Return [X, Y] of the center of cell containing provided text 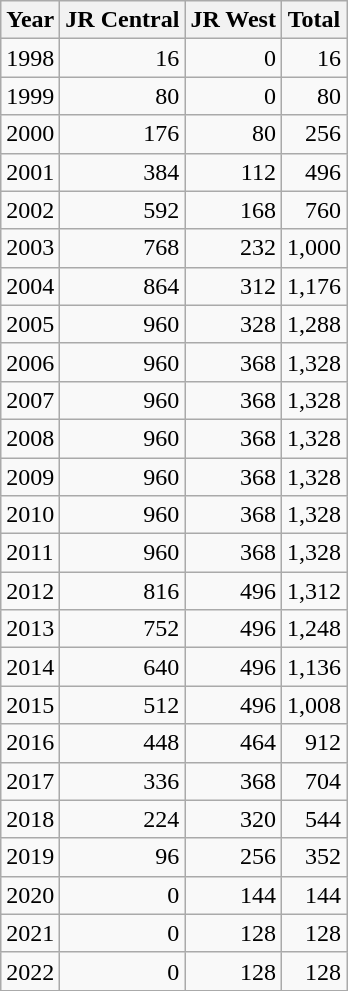
1999 [30, 96]
384 [122, 172]
232 [234, 248]
336 [122, 781]
JR West [234, 20]
2000 [30, 134]
768 [122, 248]
1,312 [314, 591]
2019 [30, 857]
328 [234, 324]
JR Central [122, 20]
2020 [30, 895]
2011 [30, 553]
2002 [30, 210]
2016 [30, 743]
Year [30, 20]
1,000 [314, 248]
2022 [30, 971]
1,248 [314, 629]
2021 [30, 933]
224 [122, 819]
312 [234, 286]
2007 [30, 400]
176 [122, 134]
464 [234, 743]
168 [234, 210]
448 [122, 743]
512 [122, 705]
760 [314, 210]
544 [314, 819]
640 [122, 667]
2001 [30, 172]
2012 [30, 591]
752 [122, 629]
Total [314, 20]
2004 [30, 286]
2017 [30, 781]
352 [314, 857]
1,288 [314, 324]
912 [314, 743]
864 [122, 286]
1,136 [314, 667]
1998 [30, 58]
112 [234, 172]
2009 [30, 477]
2010 [30, 515]
1,176 [314, 286]
704 [314, 781]
816 [122, 591]
320 [234, 819]
1,008 [314, 705]
2008 [30, 438]
2018 [30, 819]
2005 [30, 324]
2014 [30, 667]
2015 [30, 705]
2013 [30, 629]
2003 [30, 248]
2006 [30, 362]
96 [122, 857]
592 [122, 210]
